Detect which cell encompasses the target text, then output its (X, Y) center coordinate. 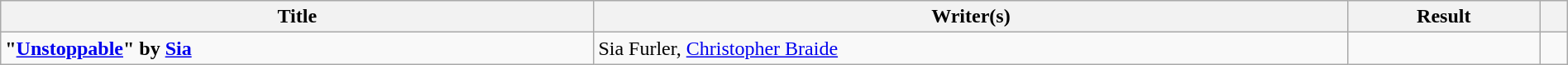
Writer(s) (971, 17)
"Unstoppable" by Sia (298, 48)
Result (1444, 17)
Sia Furler, Christopher Braide (971, 48)
Title (298, 17)
